Identify which cell holds the provided text, then report its [X, Y] central coordinate. 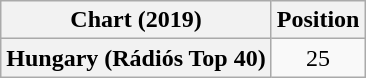
25 [318, 58]
Position [318, 20]
Chart (2019) [136, 20]
Hungary (Rádiós Top 40) [136, 58]
